Extract the (X, Y) coordinate from the center of the cell holding the provided text.  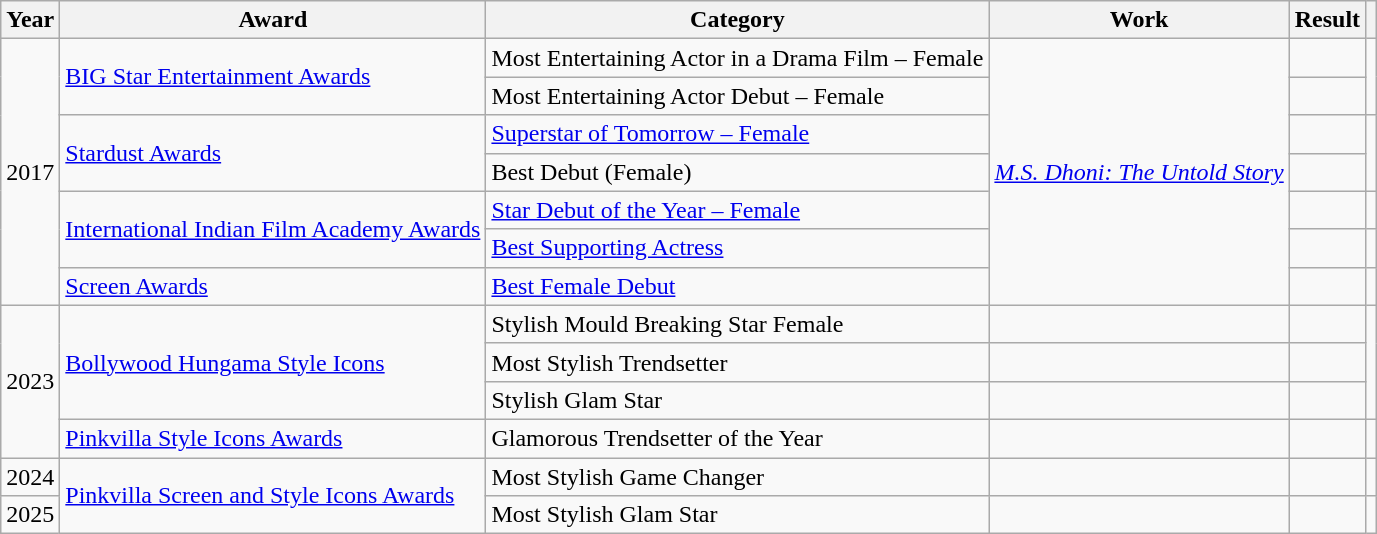
M.S. Dhoni: The Untold Story (1139, 172)
International Indian Film Academy Awards (273, 229)
BIG Star Entertainment Awards (273, 77)
2025 (30, 515)
2024 (30, 477)
Stylish Glam Star (738, 400)
Pinkvilla Screen and Style Icons Awards (273, 496)
Stylish Mould Breaking Star Female (738, 324)
2017 (30, 172)
Most Stylish Trendsetter (738, 362)
Year (30, 20)
Award (273, 20)
Superstar of Tomorrow – Female (738, 134)
Most Stylish Game Changer (738, 477)
Category (738, 20)
Best Female Debut (738, 286)
Most Entertaining Actor Debut – Female (738, 96)
Glamorous Trendsetter of the Year (738, 438)
Screen Awards (273, 286)
Most Entertaining Actor in a Drama Film – Female (738, 58)
Bollywood Hungama Style Icons (273, 362)
Star Debut of the Year – Female (738, 210)
2023 (30, 381)
Most Stylish Glam Star (738, 515)
Best Debut (Female) (738, 172)
Result (1327, 20)
Pinkvilla Style Icons Awards (273, 438)
Work (1139, 20)
Best Supporting Actress (738, 248)
Stardust Awards (273, 153)
